For the text-containing cell, return its midpoint in (x, y) coordinate format. 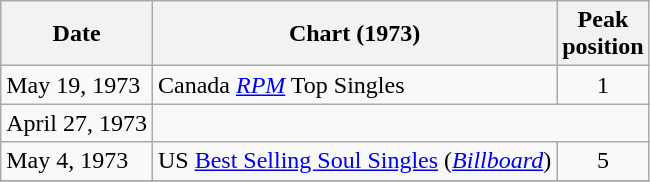
5 (603, 161)
Peakposition (603, 34)
April 27, 1973 (77, 123)
Chart (1973) (354, 34)
May 4, 1973 (77, 161)
1 (603, 85)
Date (77, 34)
US Best Selling Soul Singles (Billboard) (354, 161)
May 19, 1973 (77, 85)
Canada RPM Top Singles (354, 85)
